Find where the given text appears and provide that cell's center as [x, y] coordinate. 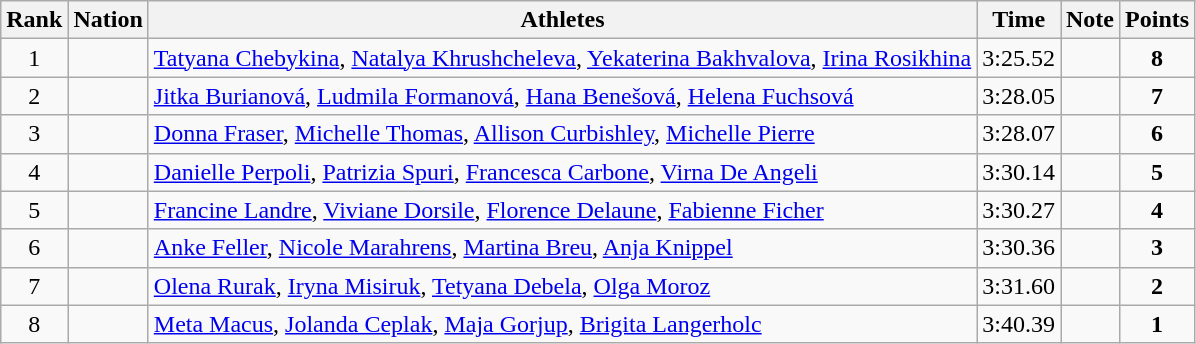
Anke Feller, Nicole Marahrens, Martina Breu, Anja Knippel [562, 248]
3:40.39 [1019, 324]
Donna Fraser, Michelle Thomas, Allison Curbishley, Michelle Pierre [562, 134]
3:28.05 [1019, 96]
Meta Macus, Jolanda Ceplak, Maja Gorjup, Brigita Langerholc [562, 324]
Time [1019, 20]
Francine Landre, Viviane Dorsile, Florence Delaune, Fabienne Ficher [562, 210]
3:31.60 [1019, 286]
Nation [108, 20]
3:28.07 [1019, 134]
Athletes [562, 20]
3:30.14 [1019, 172]
Rank [34, 20]
3:25.52 [1019, 58]
Points [1158, 20]
Jitka Burianová, Ludmila Formanová, Hana Benešová, Helena Fuchsová [562, 96]
Olena Rurak, Iryna Misiruk, Tetyana Debela, Olga Moroz [562, 286]
3:30.27 [1019, 210]
Danielle Perpoli, Patrizia Spuri, Francesca Carbone, Virna De Angeli [562, 172]
Tatyana Chebykina, Natalya Khrushcheleva, Yekaterina Bakhvalova, Irina Rosikhina [562, 58]
Note [1090, 20]
3:30.36 [1019, 248]
